For the text-containing cell, return its midpoint in (x, y) coordinate format. 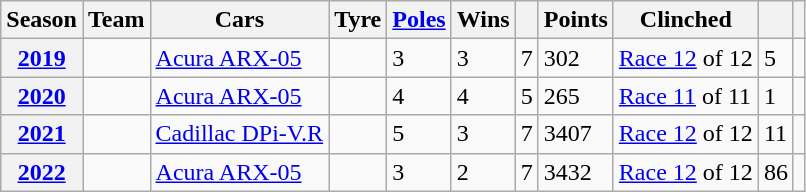
2019 (42, 58)
Season (42, 20)
11 (776, 134)
2020 (42, 96)
2 (483, 172)
Cadillac DPi-V.R (240, 134)
302 (576, 58)
2021 (42, 134)
Clinched (686, 20)
265 (576, 96)
Points (576, 20)
Cars (240, 20)
Team (116, 20)
86 (776, 172)
Poles (419, 20)
2022 (42, 172)
1 (776, 96)
Tyre (358, 20)
Wins (483, 20)
Race 11 of 11 (686, 96)
3432 (576, 172)
3407 (576, 134)
